Pinpoint the cell where the given text exists, returning its (X, Y) midpoint coordinate. 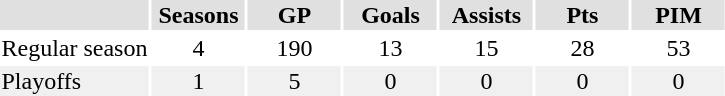
GP (294, 15)
13 (390, 48)
PIM (678, 15)
Assists (486, 15)
190 (294, 48)
53 (678, 48)
Pts (582, 15)
Regular season (74, 48)
Goals (390, 15)
Seasons (198, 15)
Playoffs (74, 81)
15 (486, 48)
28 (582, 48)
5 (294, 81)
4 (198, 48)
1 (198, 81)
